Return the [X, Y] coordinate for the center point of the cell that contains the specified text.  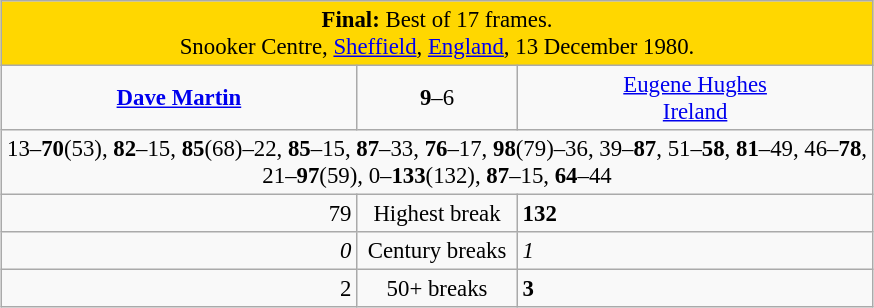
Dave Martin [179, 98]
0 [179, 251]
132 [695, 214]
Highest break [438, 214]
Century breaks [438, 251]
Eugene Hughes Ireland [695, 98]
1 [695, 251]
13–70(53), 82–15, 85(68)–22, 85–15, 87–33, 76–17, 98(79)–36, 39–87, 51–58, 81–49, 46–78, 21–97(59), 0–133(132), 87–15, 64–44 [437, 162]
79 [179, 214]
9–6 [438, 98]
Final: Best of 17 frames.Snooker Centre, Sheffield, England, 13 December 1980. [437, 34]
3 [695, 289]
50+ breaks [438, 289]
2 [179, 289]
